Detect which cell encompasses the target text, then output its (X, Y) center coordinate. 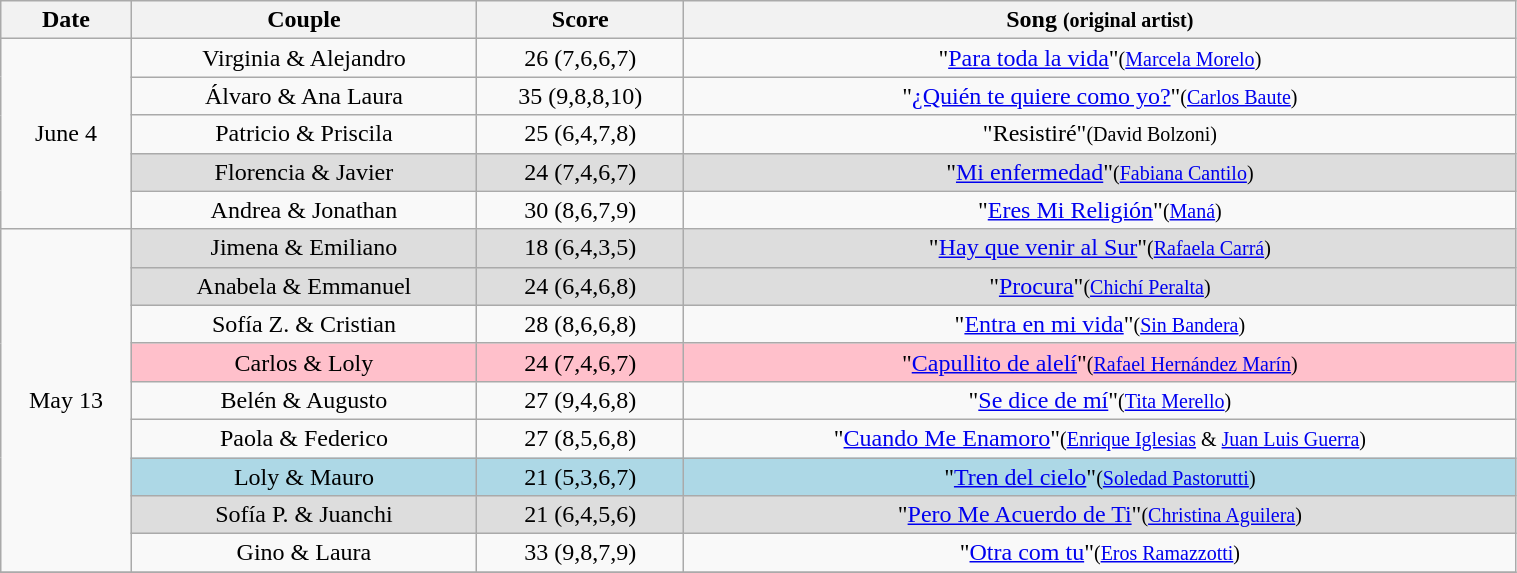
"Tren del cielo"(Soledad Pastorutti) (1100, 477)
Jimena & Emiliano (304, 248)
25 (6,4,7,8) (580, 134)
Patricio & Priscila (304, 134)
"Pero Me Acuerdo de Ti"(Christina Aguilera) (1100, 515)
24 (6,4,6,8) (580, 286)
"Para toda la vida"(Marcela Morelo) (1100, 58)
"Se dice de mí"(Tita Merello) (1100, 400)
"Hay que venir al Sur"(Rafaela Carrá) (1100, 248)
"Entra en mi vida"(Sin Bandera) (1100, 324)
"Procura"(Chichí Peralta) (1100, 286)
Paola & Federico (304, 438)
Belén & Augusto (304, 400)
Loly & Mauro (304, 477)
Florencia & Javier (304, 172)
33 (9,8,7,9) (580, 553)
"¿Quién te quiere como yo?"(Carlos Baute) (1100, 96)
Sofía Z. & Cristian (304, 324)
21 (6,4,5,6) (580, 515)
Carlos & Loly (304, 362)
27 (8,5,6,8) (580, 438)
27 (9,4,6,8) (580, 400)
18 (6,4,3,5) (580, 248)
Song (original artist) (1100, 20)
"Mi enfermedad"(Fabiana Cantilo) (1100, 172)
Gino & Laura (304, 553)
Date (66, 20)
30 (8,6,7,9) (580, 210)
28 (8,6,6,8) (580, 324)
Anabela & Emmanuel (304, 286)
Álvaro & Ana Laura (304, 96)
"Capullito de alelí"(Rafael Hernández Marín) (1100, 362)
Andrea & Jonathan (304, 210)
Score (580, 20)
"Resistiré"(David Bolzoni) (1100, 134)
"Cuando Me Enamoro"(Enrique Iglesias & Juan Luis Guerra) (1100, 438)
June 4 (66, 134)
35 (9,8,8,10) (580, 96)
"Otra com tu"(Eros Ramazzotti) (1100, 553)
May 13 (66, 400)
26 (7,6,6,7) (580, 58)
Sofía P. & Juanchi (304, 515)
Couple (304, 20)
21 (5,3,6,7) (580, 477)
Virginia & Alejandro (304, 58)
"Eres Mi Religión"(Maná) (1100, 210)
